Provide the [X, Y] coordinate of the cell's center where the given text is located.  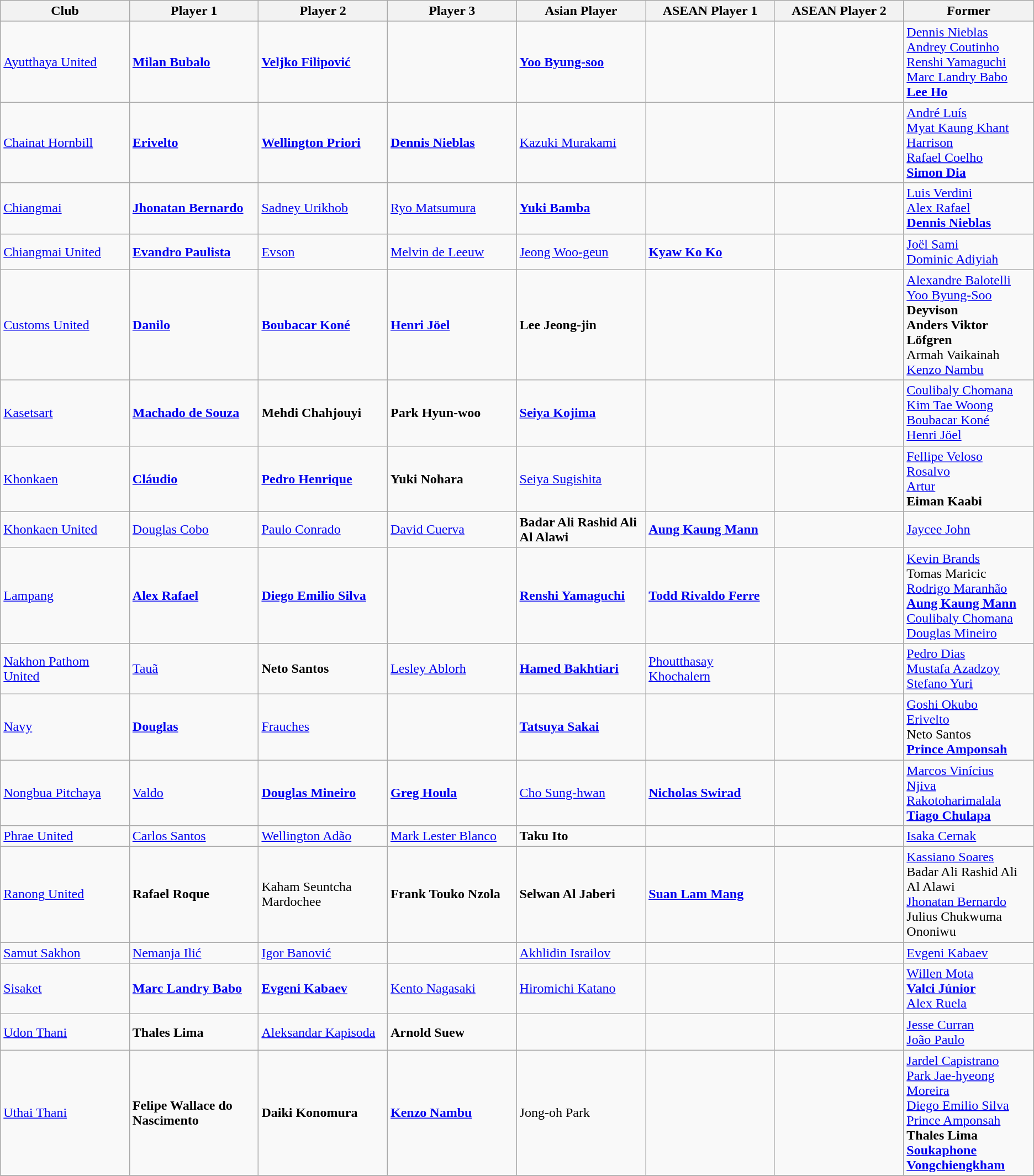
Frauches [323, 727]
Douglas Mineiro [323, 793]
Willen Mota Valci Júnior Alex Ruela [969, 989]
Pedro Dias Mustafa Azadzoy Stefano Yuri [969, 668]
Douglas [194, 727]
Aleksandar Kapisoda [323, 1032]
Nicholas Swirad [710, 793]
Frank Touko Nzola [452, 895]
Suan Lam Mang [710, 895]
Kazuki Murakami [581, 143]
Erivelto [194, 143]
Phoutthasay Khochalern [710, 668]
Yuki Bamba [581, 208]
Kassiano Soares Badar Ali Rashid Ali Al Alawi Jhonatan Bernardo Julius Chukwuma Ononiwu [969, 895]
Lesley Ablorh [452, 668]
Paulo Conrado [323, 529]
Samut Sakhon [65, 953]
Danilo [194, 325]
Yuki Nohara [452, 478]
Sisaket [65, 989]
Jong-oh Park [581, 1112]
Kevin Brands Tomas Maricic Rodrigo Maranhão Aung Kaung Mann Coulibaly Chomana Douglas Mineiro [969, 595]
Hiromichi Katano [581, 989]
Valdo [194, 793]
Nakhon Pathom United [65, 668]
ASEAN Player 1 [710, 11]
Jardel Capistrano Park Jae-hyeong Moreira Diego Emilio Silva Prince Amponsah Thales Lima Soukaphone Vongchiengkham [969, 1112]
Alex Rafael [194, 595]
ASEAN Player 2 [839, 11]
Kaham Seuntcha Mardochee [323, 895]
Fellipe Veloso Rosalvo Artur Eiman Kaabi [969, 478]
Park Hyun-woo [452, 413]
Milan Bubalo [194, 62]
Kenzo Nambu [452, 1112]
Jesse Curran João Paulo [969, 1032]
Todd Rivaldo Ferre [710, 595]
Evandro Paulista [194, 252]
Nemanja Ilić [194, 953]
David Cuerva [452, 529]
Pedro Henrique [323, 478]
Carlos Santos [194, 836]
Cláudio [194, 478]
Daiki Konomura [323, 1112]
Taku Ito [581, 836]
Khonkaen United [65, 529]
Boubacar Koné [323, 325]
Renshi Yamaguchi [581, 595]
Uthai Thani [65, 1112]
Ranong United [65, 895]
Player 2 [323, 11]
Mehdi Chahjouyi [323, 413]
Wellington Priori [323, 143]
Thales Lima [194, 1032]
Joël Sami Dominic Adiyiah [969, 252]
Tauã [194, 668]
Former [969, 11]
Jhonatan Bernardo [194, 208]
Alexandre Balotelli Yoo Byung-Soo Deyvison Anders Viktor Löfgren Armah Vaikainah Kenzo Nambu [969, 325]
Lee Jeong-jin [581, 325]
Lampang [65, 595]
Felipe Wallace do Nascimento [194, 1112]
Veljko Filipović [323, 62]
Wellington Adão [323, 836]
Tatsuya Sakai [581, 727]
Machado de Souza [194, 413]
Udon Thani [65, 1032]
Goshi Okubo Erivelto Neto Santos Prince Amponsah [969, 727]
Customs United [65, 325]
Evson [323, 252]
Kasetsart [65, 413]
Yoo Byung-soo [581, 62]
Diego Emilio Silva [323, 595]
Luis Verdini Alex Rafael Dennis Nieblas [969, 208]
Selwan Al Jaberi [581, 895]
Player 1 [194, 11]
Kyaw Ko Ko [710, 252]
Nongbua Pitchaya [65, 793]
Jaycee John [969, 529]
Henri Jöel [452, 325]
Chiangmai United [65, 252]
Asian Player [581, 11]
Dennis Nieblas Andrey Coutinho Renshi Yamaguchi Marc Landry Babo Lee Ho [969, 62]
Sadney Urikhob [323, 208]
Seiya Kojima [581, 413]
Douglas Cobo [194, 529]
Coulibaly Chomana Kim Tae Woong Boubacar Koné Henri Jöel [969, 413]
Ayutthaya United [65, 62]
Isaka Cernak [969, 836]
Ryo Matsumura [452, 208]
Player 3 [452, 11]
Akhlidin Israilov [581, 953]
Chiangmai [65, 208]
Igor Banović [323, 953]
Mark Lester Blanco [452, 836]
Hamed Bakhtiari [581, 668]
Marcos Vinícius Njiva Rakotoharimalala Tiago Chulapa [969, 793]
Dennis Nieblas [452, 143]
Navy [65, 727]
Jeong Woo-geun [581, 252]
Cho Sung-hwan [581, 793]
Phrae United [65, 836]
Arnold Suew [452, 1032]
Badar Ali Rashid Ali Al Alawi [581, 529]
Chainat Hornbill [65, 143]
Aung Kaung Mann [710, 529]
Greg Houla [452, 793]
Neto Santos [323, 668]
Rafael Roque [194, 895]
Marc Landry Babo [194, 989]
Kento Nagasaki [452, 989]
André Luís Myat Kaung Khant Harrison Rafael Coelho Simon Dia [969, 143]
Melvin de Leeuw [452, 252]
Khonkaen [65, 478]
Seiya Sugishita [581, 478]
Club [65, 11]
